Provide the (x, y) coordinate of the cell's center where the given text is located.  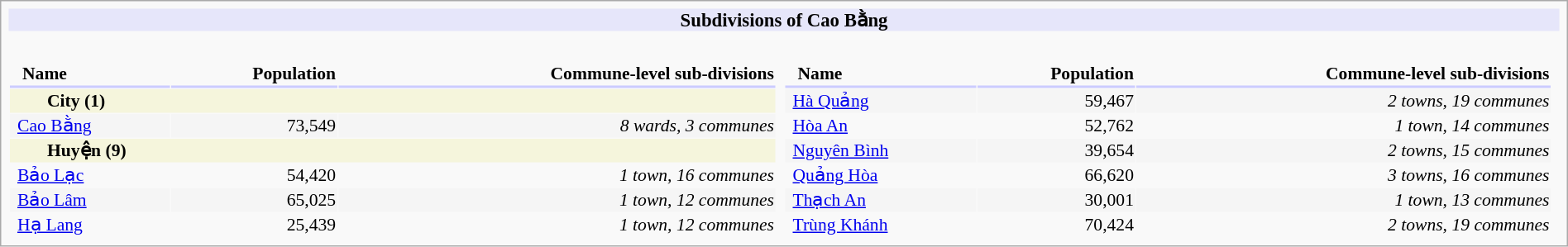
Huyện (9) (393, 150)
39,654 (1056, 150)
25,439 (255, 225)
Quảng Hòa (882, 175)
2 towns, 15 communes (1343, 150)
Bảo Lạc (90, 175)
Hòa An (882, 126)
54,420 (255, 175)
Cao Bằng (90, 126)
City (1) (393, 101)
1 town, 16 communes (557, 175)
Subdivisions of Cao Bằng (784, 20)
65,025 (255, 200)
8 wards, 3 communes (557, 126)
Trùng Khánh (882, 225)
1 town, 14 communes (1343, 126)
3 towns, 16 communes (1343, 175)
Nguyên Bình (882, 150)
Bảo Lâm (90, 200)
70,424 (1056, 225)
52,762 (1056, 126)
Thạch An (882, 200)
59,467 (1056, 101)
66,620 (1056, 175)
30,001 (1056, 200)
73,549 (255, 126)
Hà Quảng (882, 101)
Hạ Lang (90, 225)
1 town, 13 communes (1343, 200)
